Locate the cell with the specified text and output its [x, y] center coordinate. 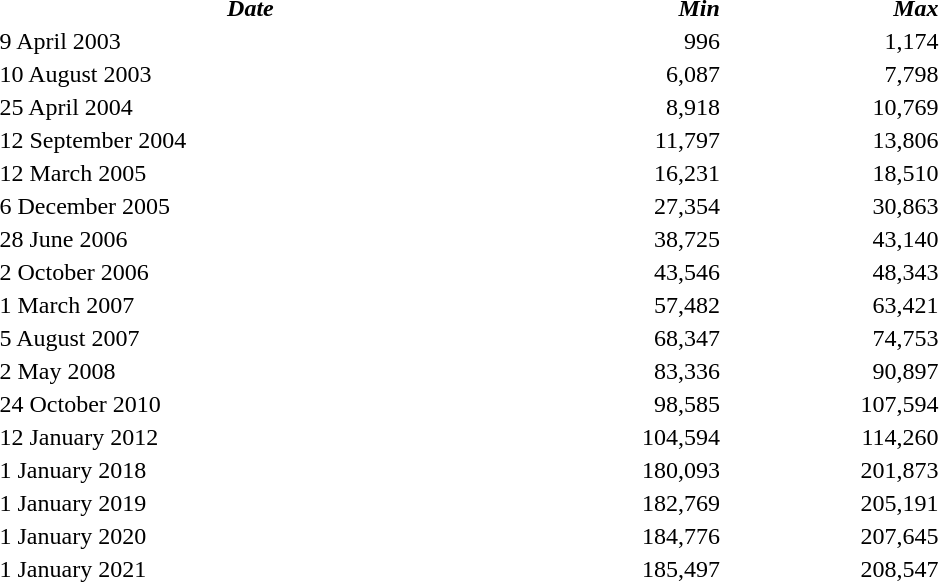
38,725 [614, 239]
83,336 [614, 371]
180,093 [614, 470]
57,482 [614, 305]
68,347 [614, 338]
996 [614, 41]
98,585 [614, 404]
6,087 [614, 74]
184,776 [614, 536]
8,918 [614, 107]
27,354 [614, 206]
11,797 [614, 140]
43,546 [614, 272]
182,769 [614, 503]
16,231 [614, 173]
104,594 [614, 437]
